Provide the [X, Y] coordinate of the cell's center where the given text is located.  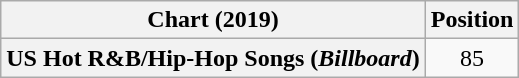
US Hot R&B/Hip-Hop Songs (Billboard) [213, 58]
Position [472, 20]
85 [472, 58]
Chart (2019) [213, 20]
